Pinpoint the cell where the given text exists, returning its (X, Y) midpoint coordinate. 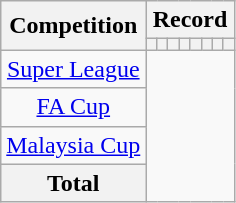
Malaysia Cup (74, 145)
Total (74, 183)
FA Cup (74, 107)
Super League (74, 69)
Record (190, 20)
Competition (74, 26)
